Capture the cell that displays the provided text and extract its (x, y) central coordinate. 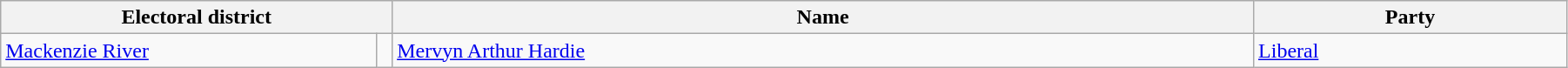
Name (823, 17)
Mackenzie River (189, 51)
Electoral district (197, 17)
Liberal (1411, 51)
Party (1411, 17)
Mervyn Arthur Hardie (823, 51)
